Find where the given text appears and provide that cell's center as (X, Y) coordinate. 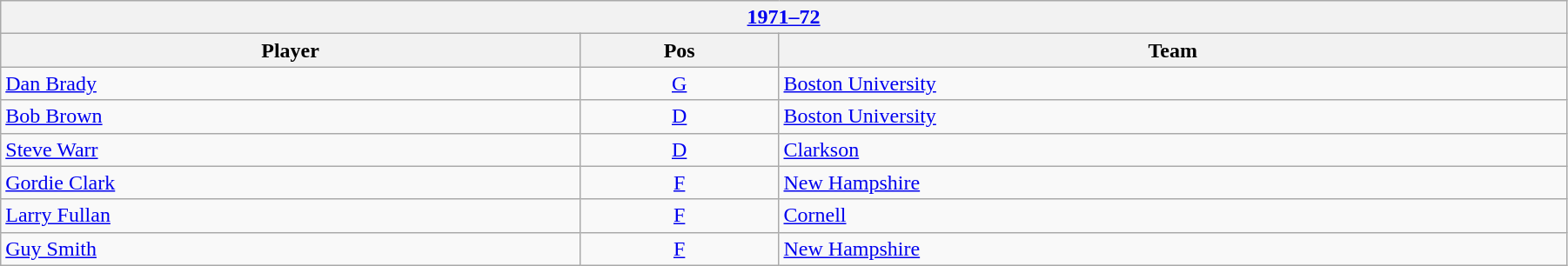
Gordie Clark (291, 183)
Guy Smith (291, 249)
Larry Fullan (291, 216)
1971–72 (784, 17)
Player (291, 50)
Cornell (1173, 216)
Clarkson (1173, 150)
Steve Warr (291, 150)
Team (1173, 50)
Pos (679, 50)
Bob Brown (291, 116)
Dan Brady (291, 83)
G (679, 83)
